Extract the [X, Y] coordinate from the center of the cell holding the provided text.  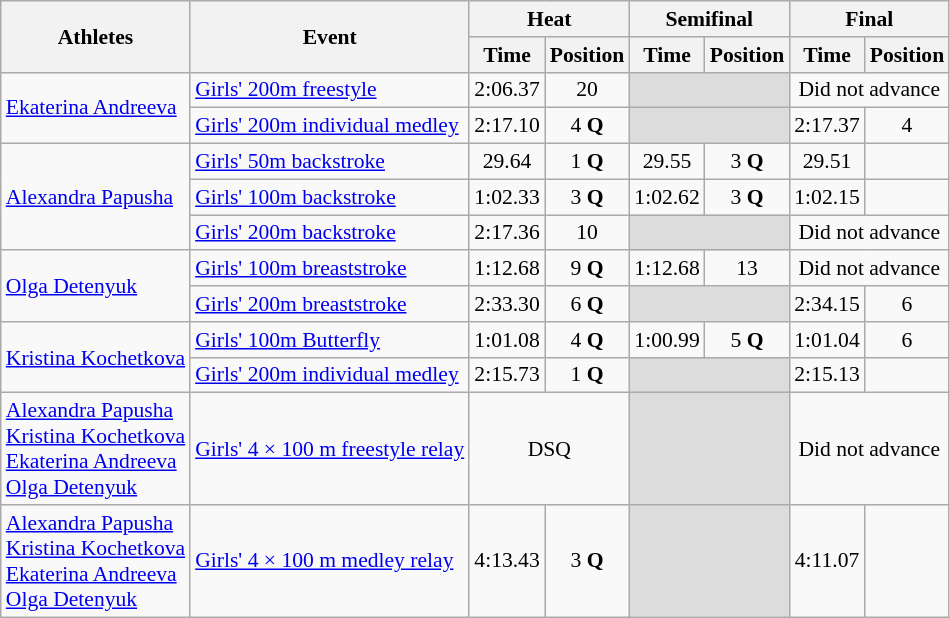
2:34.15 [826, 304]
1:02.33 [506, 197]
Athletes [96, 36]
Girls' 4 × 100 m medley relay [330, 561]
Girls' 200m breaststroke [330, 304]
Heat [549, 19]
Girls' 100m Butterfly [330, 340]
2:17.36 [506, 233]
Girls' 100m breaststroke [330, 269]
Girls' 50m backstroke [330, 162]
10 [587, 233]
1:01.04 [826, 340]
1:00.99 [666, 340]
Girls' 200m freestyle [330, 90]
4:13.43 [506, 561]
5 Q [747, 340]
4 [907, 126]
Semifinal [709, 19]
DSQ [549, 449]
2:15.73 [506, 375]
1:02.15 [826, 197]
1:02.62 [666, 197]
2:15.13 [826, 375]
2:06.37 [506, 90]
Event [330, 36]
Girls' 4 × 100 m freestyle relay [330, 449]
2:17.10 [506, 126]
Girls' 200m backstroke [330, 233]
29.64 [506, 162]
Olga Detenyuk [96, 286]
29.51 [826, 162]
20 [587, 90]
6 Q [587, 304]
Ekaterina Andreeva [96, 108]
2:33.30 [506, 304]
29.55 [666, 162]
1:01.08 [506, 340]
Girls' 100m backstroke [330, 197]
Kristina Kochetkova [96, 358]
13 [747, 269]
4:11.07 [826, 561]
Final [869, 19]
Alexandra Papusha [96, 198]
2:17.37 [826, 126]
9 Q [587, 269]
